Return the [X, Y] coordinate for the center point of the cell that contains the specified text.  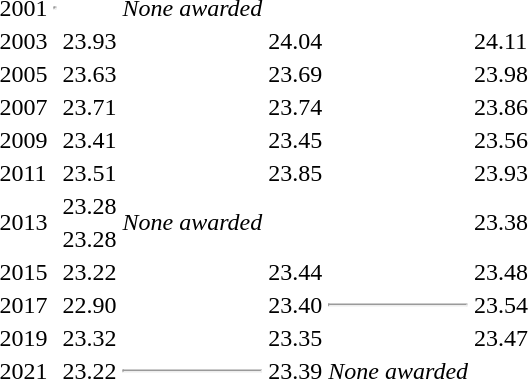
23.44 [296, 272]
23.71 [90, 107]
23.41 [90, 140]
23.45 [296, 140]
22.90 [90, 305]
23.63 [90, 74]
23.51 [90, 173]
23.74 [296, 107]
23.40 [296, 305]
23.69 [296, 74]
23.93 [90, 41]
23.22 [90, 272]
23.85 [296, 173]
23.35 [296, 338]
23.32 [90, 338]
None awarded [192, 222]
24.04 [296, 41]
